Output the [x, y] coordinate of the center of the cell containing the given text.  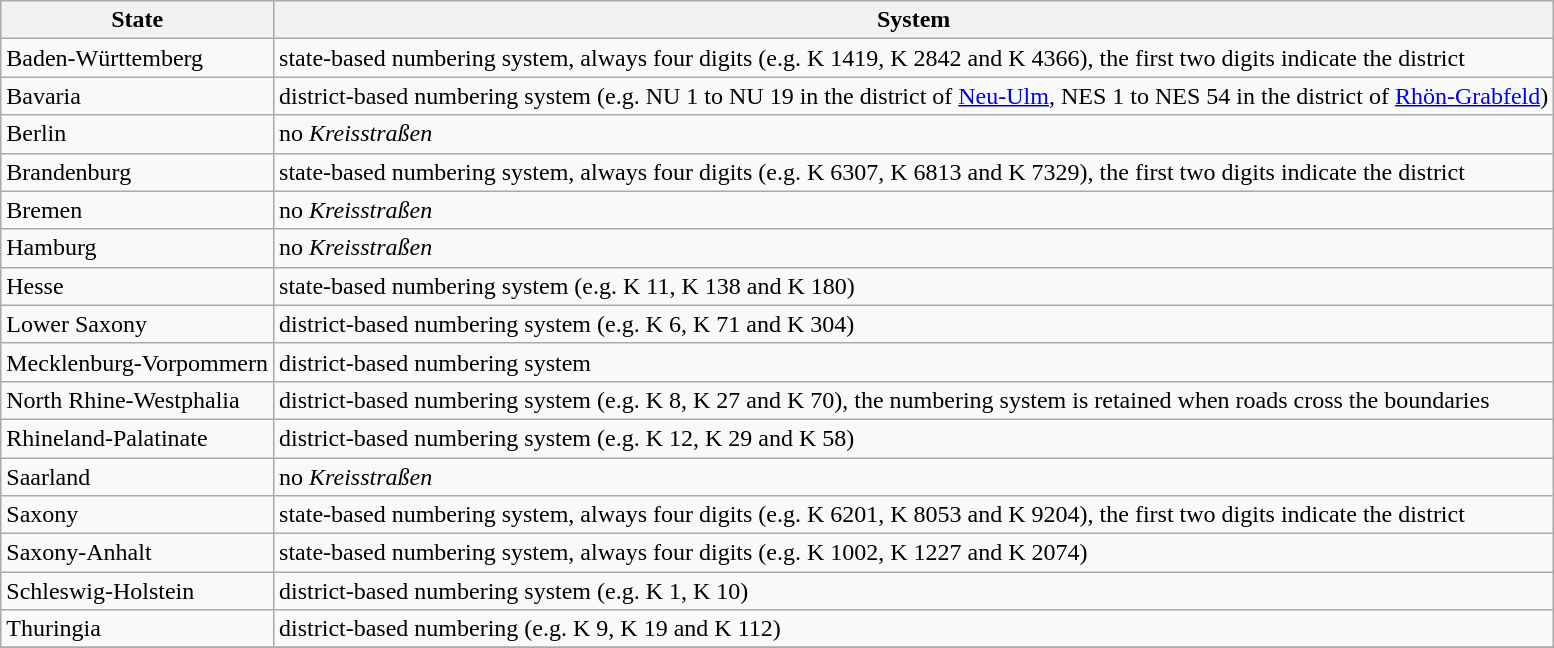
district-based numbering (e.g. K 9, K 19 and K 112) [914, 629]
North Rhine-Westphalia [138, 400]
state-based numbering system, always four digits (e.g. K 1419, K 2842 and K 4366), the first two digits indicate the district [914, 58]
district-based numbering system (e.g. NU 1 to NU 19 in the district of Neu-Ulm, NES 1 to NES 54 in the district of Rhön-Grabfeld) [914, 96]
Bremen [138, 210]
Schleswig-Holstein [138, 591]
Bavaria [138, 96]
Saxony [138, 515]
state-based numbering system, always four digits (e.g. K 6201, K 8053 and K 9204), the first two digits indicate the district [914, 515]
Saxony-Anhalt [138, 553]
district-based numbering system [914, 362]
Brandenburg [138, 172]
Rhineland-Palatinate [138, 438]
state-based numbering system, always four digits (e.g. K 1002, K 1227 and K 2074) [914, 553]
district-based numbering system (e.g. K 8, K 27 and K 70), the numbering system is retained when roads cross the boundaries [914, 400]
System [914, 20]
Baden-Württemberg [138, 58]
district-based numbering system (e.g. K 12, K 29 and K 58) [914, 438]
Hesse [138, 286]
Hamburg [138, 248]
Saarland [138, 477]
Berlin [138, 134]
State [138, 20]
district-based numbering system (e.g. K 1, K 10) [914, 591]
district-based numbering system (e.g. K 6, K 71 and K 304) [914, 324]
state-based numbering system, always four digits (e.g. K 6307, K 6813 and K 7329), the first two digits indicate the district [914, 172]
state-based numbering system (e.g. K 11, K 138 and K 180) [914, 286]
Thuringia [138, 629]
Mecklenburg-Vorpommern [138, 362]
Lower Saxony [138, 324]
